Pinpoint the cell where the given text exists, returning its [x, y] midpoint coordinate. 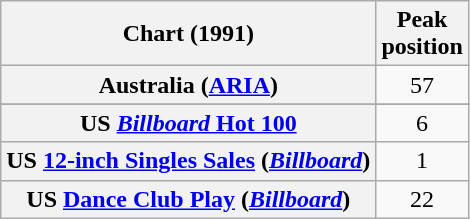
57 [422, 85]
Australia (ARIA) [188, 85]
Chart (1991) [188, 34]
US Dance Club Play (Billboard) [188, 199]
22 [422, 199]
1 [422, 161]
Peakposition [422, 34]
US 12-inch Singles Sales (Billboard) [188, 161]
6 [422, 123]
US Billboard Hot 100 [188, 123]
